Return the [X, Y] coordinate for the center point of the cell that contains the specified text.  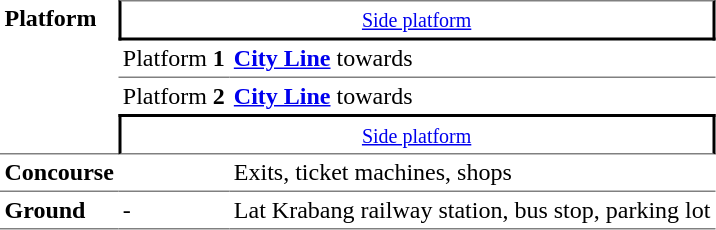
- [174, 211]
Exits, ticket machines, shops [472, 173]
Lat Krabang railway station, bus stop, parking lot [472, 211]
Platform 1 [174, 59]
Concourse [59, 173]
Platform 2 [174, 96]
Ground [59, 211]
Platform [59, 77]
